Pinpoint the cell where the given text exists, returning its [x, y] midpoint coordinate. 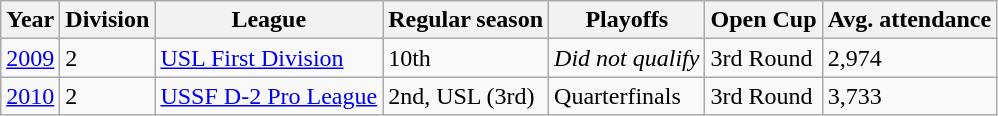
2,974 [910, 58]
USL First Division [269, 58]
Open Cup [764, 20]
Division [108, 20]
Regular season [466, 20]
3,733 [910, 96]
USSF D-2 Pro League [269, 96]
Quarterfinals [627, 96]
2nd, USL (3rd) [466, 96]
10th [466, 58]
2009 [30, 58]
Did not qualify [627, 58]
Playoffs [627, 20]
Year [30, 20]
Avg. attendance [910, 20]
League [269, 20]
2010 [30, 96]
